Extract the (x, y) coordinate from the center of the cell holding the provided text.  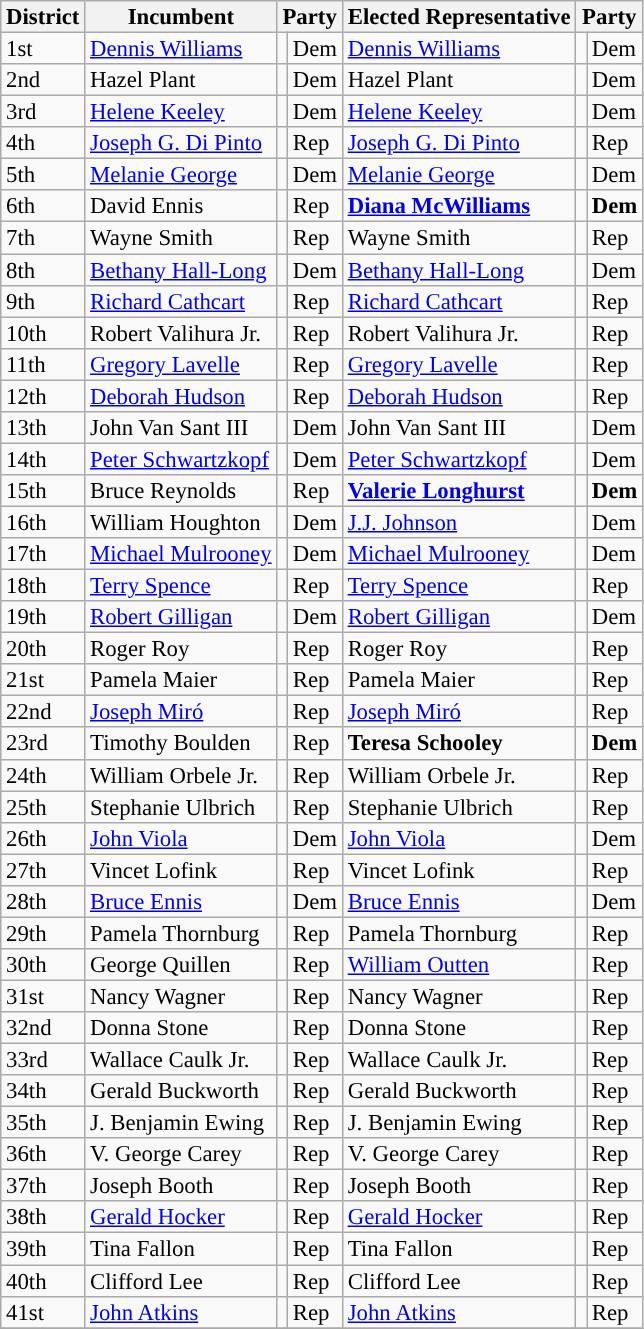
George Quillen (181, 965)
2nd (43, 80)
10th (43, 333)
35th (43, 1123)
9th (43, 301)
14th (43, 459)
36th (43, 1154)
David Ennis (181, 206)
32nd (43, 1028)
17th (43, 554)
22nd (43, 712)
Elected Representative (459, 17)
16th (43, 522)
34th (43, 1091)
25th (43, 807)
6th (43, 206)
District (43, 17)
Teresa Schooley (459, 744)
19th (43, 617)
Valerie Longhurst (459, 491)
8th (43, 270)
18th (43, 586)
29th (43, 933)
7th (43, 238)
William Houghton (181, 522)
Incumbent (181, 17)
38th (43, 1218)
37th (43, 1186)
3rd (43, 112)
21st (43, 680)
13th (43, 428)
Diana McWilliams (459, 206)
Timothy Boulden (181, 744)
1st (43, 49)
31st (43, 996)
41st (43, 1312)
24th (43, 775)
27th (43, 870)
William Outten (459, 965)
26th (43, 838)
39th (43, 1249)
28th (43, 902)
12th (43, 396)
4th (43, 143)
15th (43, 491)
20th (43, 649)
30th (43, 965)
33rd (43, 1060)
Bruce Reynolds (181, 491)
11th (43, 364)
J.J. Johnson (459, 522)
40th (43, 1281)
5th (43, 175)
23rd (43, 744)
